From the cell containing the given text, extract its center point as [X, Y] coordinate. 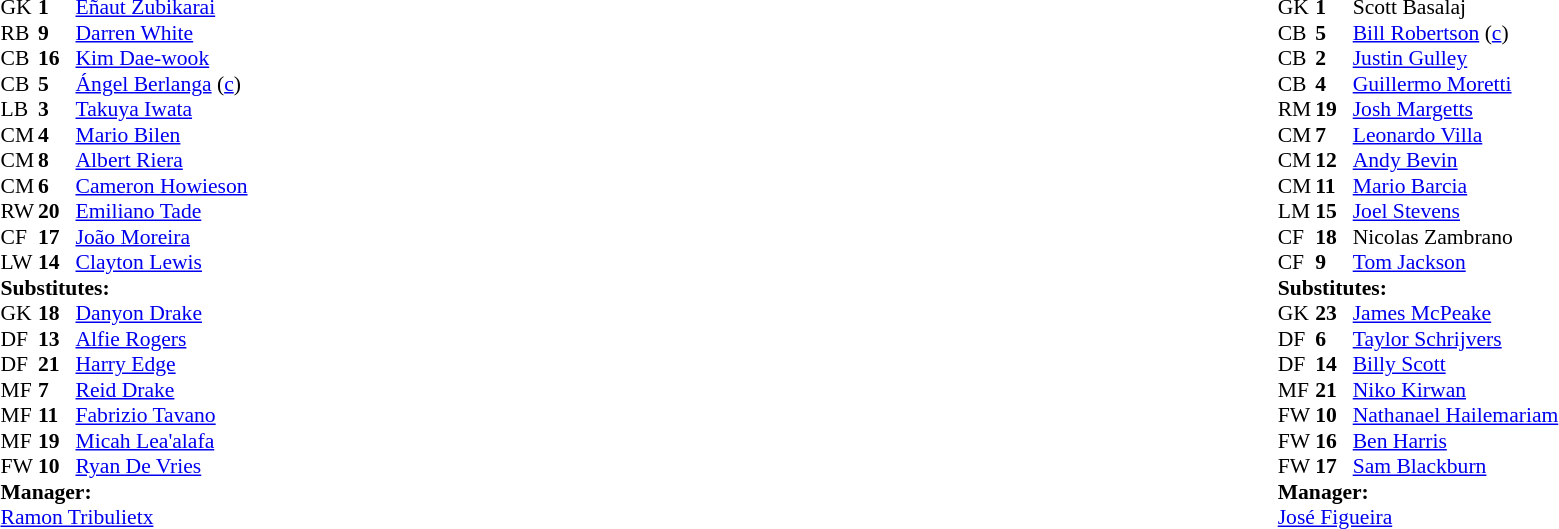
Cameron Howieson [162, 186]
Mario Barcia [1456, 186]
Fabrizio Tavano [162, 415]
Josh Margetts [1456, 109]
Albert Riera [162, 161]
Takuya Iwata [162, 109]
Reid Drake [162, 390]
Sam Blackburn [1456, 467]
RB [19, 33]
Taylor Schrijvers [1456, 339]
João Moreira [162, 237]
Niko Kirwan [1456, 390]
Harry Edge [162, 365]
Kim Dae-wook [162, 59]
Nicolas Zambrano [1456, 237]
Bill Robertson (c) [1456, 33]
Joel Stevens [1456, 211]
Alfie Rogers [162, 339]
15 [1334, 211]
RW [19, 211]
LW [19, 263]
Emiliano Tade [162, 211]
Billy Scott [1456, 365]
Leonardo Villa [1456, 135]
Danyon Drake [162, 313]
3 [57, 109]
Ángel Berlanga (c) [162, 84]
James McPeake [1456, 313]
Nathanael Hailemariam [1456, 415]
13 [57, 339]
Guillermo Moretti [1456, 84]
Ryan De Vries [162, 467]
Micah Lea'alafa [162, 441]
LB [19, 109]
Tom Jackson [1456, 263]
Mario Bilen [162, 135]
2 [1334, 59]
12 [1334, 161]
23 [1334, 313]
RM [1297, 109]
Darren White [162, 33]
20 [57, 211]
Clayton Lewis [162, 263]
LM [1297, 211]
Justin Gulley [1456, 59]
Ben Harris [1456, 441]
Andy Bevin [1456, 161]
8 [57, 161]
